Find where the given text appears and provide that cell's center as (x, y) coordinate. 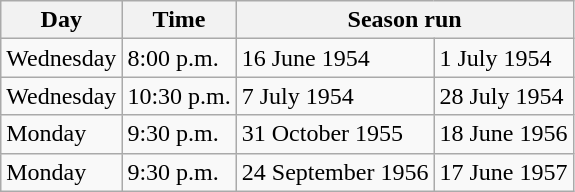
28 July 1954 (504, 96)
18 June 1956 (504, 134)
17 June 1957 (504, 172)
24 September 1956 (335, 172)
10:30 p.m. (179, 96)
Day (62, 20)
31 October 1955 (335, 134)
Time (179, 20)
16 June 1954 (335, 58)
7 July 1954 (335, 96)
1 July 1954 (504, 58)
8:00 p.m. (179, 58)
Season run (404, 20)
